Return (x, y) of the center of cell containing provided text 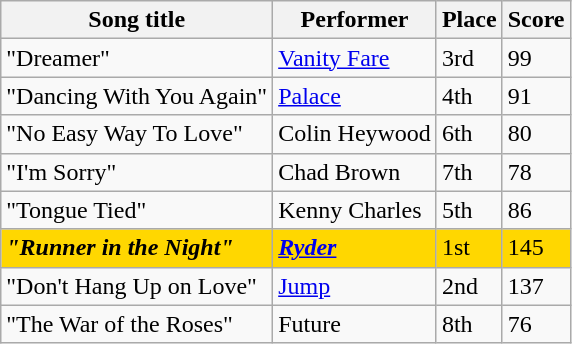
"I'm Sorry" (137, 172)
80 (536, 134)
Place (469, 20)
Vanity Fare (355, 58)
5th (469, 210)
Future (355, 324)
"Tongue Tied" (137, 210)
Colin Heywood (355, 134)
137 (536, 286)
Chad Brown (355, 172)
Jump (355, 286)
Ryder (355, 248)
2nd (469, 286)
91 (536, 96)
"Don't Hang Up on Love" (137, 286)
78 (536, 172)
3rd (469, 58)
7th (469, 172)
Palace (355, 96)
"Dancing With You Again" (137, 96)
6th (469, 134)
145 (536, 248)
8th (469, 324)
"The War of the Roses" (137, 324)
"Dreamer" (137, 58)
"Runner in the Night" (137, 248)
Kenny Charles (355, 210)
1st (469, 248)
Song title (137, 20)
"No Easy Way To Love" (137, 134)
Score (536, 20)
99 (536, 58)
86 (536, 210)
Performer (355, 20)
76 (536, 324)
4th (469, 96)
